Extract the [x, y] coordinate from the center of the cell holding the provided text.  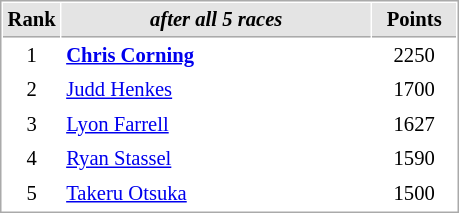
Chris Corning [216, 56]
Judd Henkes [216, 90]
Ryan Stassel [216, 158]
Takeru Otsuka [216, 194]
after all 5 races [216, 20]
4 [32, 158]
Points [414, 20]
2250 [414, 56]
Lyon Farrell [216, 124]
2 [32, 90]
1 [32, 56]
1700 [414, 90]
Rank [32, 20]
5 [32, 194]
1500 [414, 194]
1590 [414, 158]
1627 [414, 124]
3 [32, 124]
